Search for the cell housing the specified text and yield its [X, Y] center coordinate. 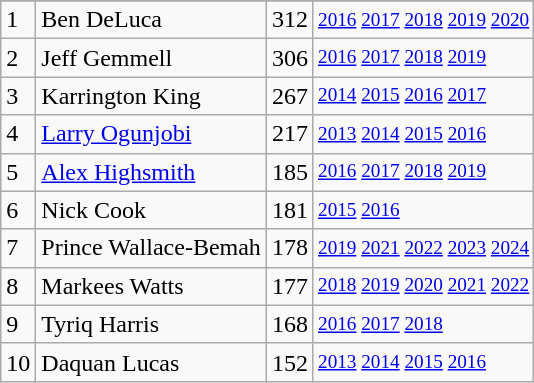
Tyriq Harris [152, 324]
8 [18, 286]
177 [290, 286]
Karrington King [152, 96]
Larry Ogunjobi [152, 134]
Ben DeLuca [152, 20]
Alex Highsmith [152, 172]
181 [290, 210]
1 [18, 20]
267 [290, 96]
Markees Watts [152, 286]
6 [18, 210]
Prince Wallace-Bemah [152, 248]
152 [290, 362]
2018 2019 2020 2021 2022 [423, 286]
2014 2015 2016 2017 [423, 96]
4 [18, 134]
185 [290, 172]
9 [18, 324]
2016 2017 2018 [423, 324]
5 [18, 172]
217 [290, 134]
2 [18, 58]
7 [18, 248]
Jeff Gemmell [152, 58]
168 [290, 324]
Nick Cook [152, 210]
312 [290, 20]
3 [18, 96]
2019 2021 2022 2023 2024 [423, 248]
Daquan Lucas [152, 362]
2016 2017 2018 2019 2020 [423, 20]
10 [18, 362]
2015 2016 [423, 210]
178 [290, 248]
306 [290, 58]
